Identify which cell holds the provided text, then report its (X, Y) central coordinate. 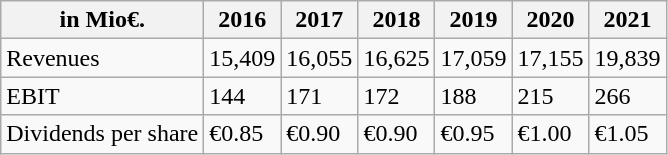
2017 (320, 20)
2016 (242, 20)
2021 (628, 20)
in Mio€. (102, 20)
EBIT (102, 96)
€1.00 (550, 134)
€0.85 (242, 134)
2019 (474, 20)
171 (320, 96)
17,155 (550, 58)
16,625 (396, 58)
17,059 (474, 58)
144 (242, 96)
16,055 (320, 58)
266 (628, 96)
€1.05 (628, 134)
188 (474, 96)
2020 (550, 20)
2018 (396, 20)
19,839 (628, 58)
172 (396, 96)
€0.95 (474, 134)
215 (550, 96)
Revenues (102, 58)
Dividends per share (102, 134)
15,409 (242, 58)
